From the cell containing the given text, extract its center point as (X, Y) coordinate. 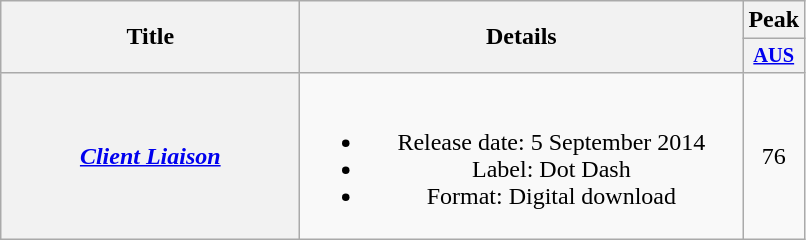
Title (150, 37)
76 (774, 156)
Details (522, 37)
Client Liaison (150, 156)
AUS (774, 56)
Peak (774, 20)
Release date: 5 September 2014Label: Dot DashFormat: Digital download (522, 156)
